Identify which cell holds the provided text, then report its [x, y] central coordinate. 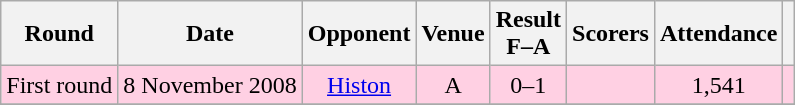
0–1 [528, 85]
Histon [359, 85]
Scorers [611, 34]
Date [210, 34]
Round [60, 34]
Opponent [359, 34]
Attendance [718, 34]
A [453, 85]
ResultF–A [528, 34]
1,541 [718, 85]
First round [60, 85]
8 November 2008 [210, 85]
Venue [453, 34]
